Pinpoint the cell where the given text exists, returning its (x, y) midpoint coordinate. 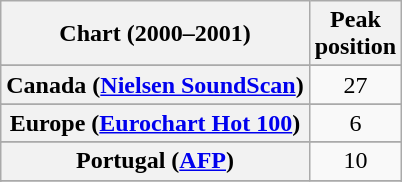
10 (355, 161)
Chart (2000–2001) (155, 34)
Europe (Eurochart Hot 100) (155, 123)
27 (355, 85)
Peakposition (355, 34)
Canada (Nielsen SoundScan) (155, 85)
6 (355, 123)
Portugal (AFP) (155, 161)
